Provide the [x, y] coordinate of the cell's center where the given text is located.  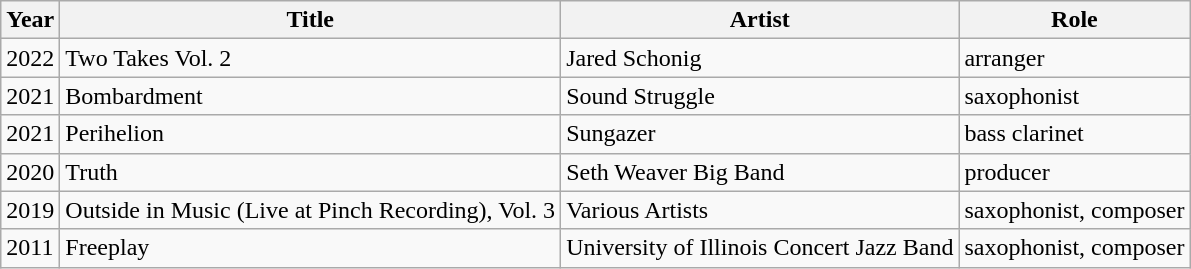
University of Illinois Concert Jazz Band [760, 248]
2019 [30, 210]
Freeplay [310, 248]
saxophonist [1074, 96]
Sungazer [760, 134]
producer [1074, 172]
Role [1074, 20]
Truth [310, 172]
Artist [760, 20]
Seth Weaver Big Band [760, 172]
Jared Schonig [760, 58]
2020 [30, 172]
Various Artists [760, 210]
Bombardment [310, 96]
2011 [30, 248]
bass clarinet [1074, 134]
2022 [30, 58]
Title [310, 20]
Sound Struggle [760, 96]
Year [30, 20]
Perihelion [310, 134]
Two Takes Vol. 2 [310, 58]
Outside in Music (Live at Pinch Recording), Vol. 3 [310, 210]
arranger [1074, 58]
